Capture the cell that displays the provided text and extract its (x, y) central coordinate. 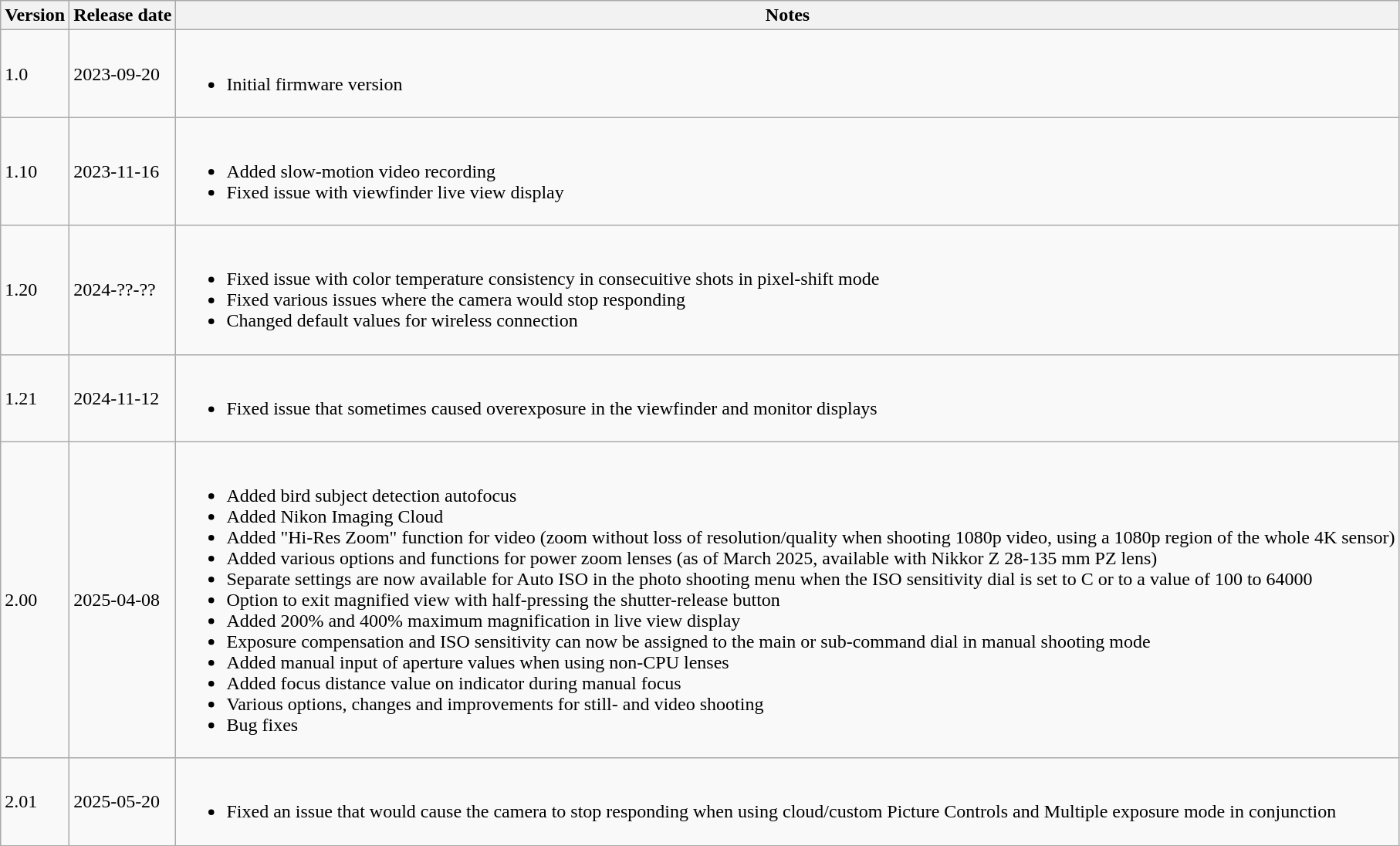
2.00 (36, 600)
2024-??-?? (123, 290)
1.10 (36, 171)
1.21 (36, 398)
Notes (787, 15)
2023-11-16 (123, 171)
Added slow-motion video recordingFixed issue with viewfinder live view display (787, 171)
2024-11-12 (123, 398)
Version (36, 15)
2023-09-20 (123, 74)
2025-04-08 (123, 600)
2025-05-20 (123, 801)
2.01 (36, 801)
Initial firmware version (787, 74)
Release date (123, 15)
Fixed an issue that would cause the camera to stop responding when using cloud/custom Picture Controls and Multiple exposure mode in conjunction (787, 801)
1.20 (36, 290)
1.0 (36, 74)
Fixed issue that sometimes caused overexposure in the viewfinder and monitor displays (787, 398)
